For the text-containing cell, return its midpoint in [X, Y] coordinate format. 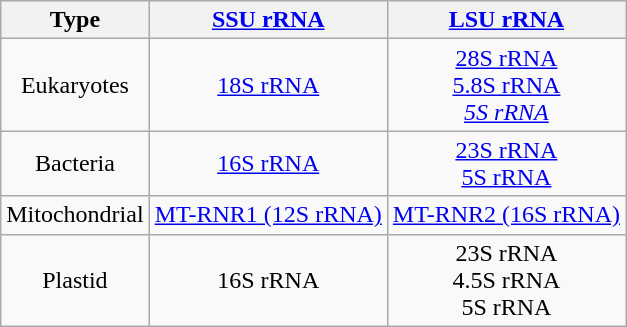
LSU rRNA [506, 20]
28S rRNA5.8S rRNA5S rRNA [506, 85]
18S rRNA [268, 85]
MT-RNR2 (16S rRNA) [506, 215]
Eukaryotes [75, 85]
Plastid [75, 280]
23S rRNA5S rRNA [506, 164]
23S rRNA4.5S rRNA5S rRNA [506, 280]
Mitochondrial [75, 215]
MT-RNR1 (12S rRNA) [268, 215]
Bacteria [75, 164]
Type [75, 20]
SSU rRNA [268, 20]
